Capture the cell that displays the provided text and extract its (x, y) central coordinate. 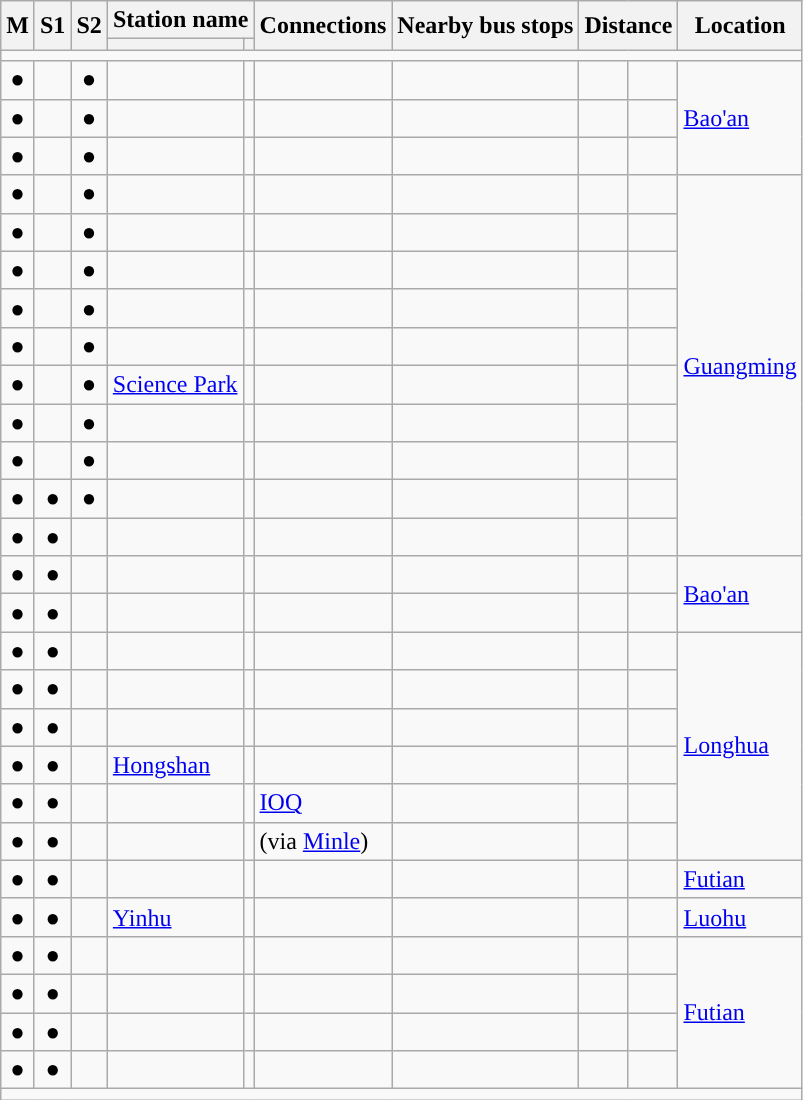
M (18, 26)
Yinhu (175, 917)
Location (740, 26)
Science Park (175, 384)
S2 (89, 26)
Station name (180, 20)
IOQ (323, 803)
Distance (628, 26)
(via Minle) (323, 841)
Hongshan (175, 765)
Longhua (740, 746)
Luohu (740, 917)
Nearby bus stops (486, 26)
Guangming (740, 366)
S1 (52, 26)
Connections (323, 26)
